Identify which cell holds the provided text, then report its (X, Y) central coordinate. 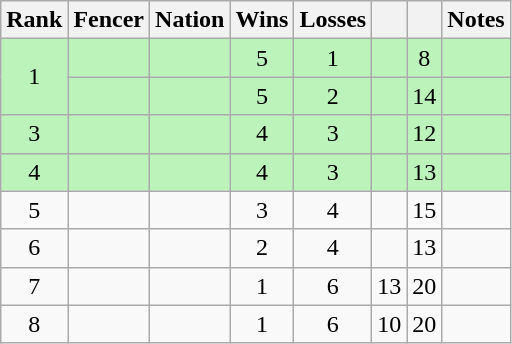
Rank (34, 20)
Fencer (109, 20)
15 (424, 210)
Losses (333, 20)
Nation (190, 20)
7 (34, 286)
10 (390, 324)
14 (424, 96)
12 (424, 134)
Notes (476, 20)
Wins (262, 20)
